For the text-containing cell, return its midpoint in [X, Y] coordinate format. 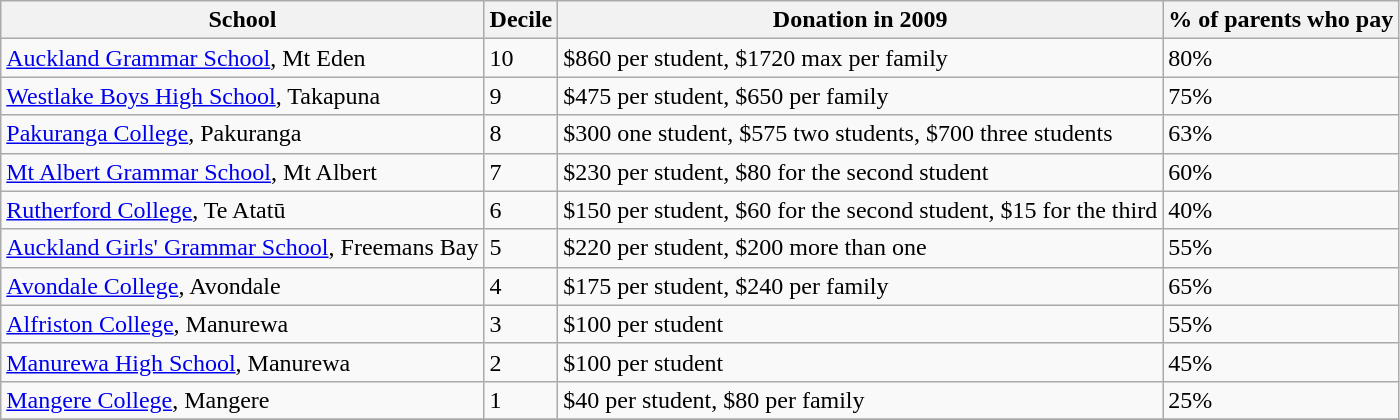
$475 per student, $650 per family [860, 96]
4 [521, 286]
10 [521, 58]
School [242, 20]
80% [1281, 58]
75% [1281, 96]
Auckland Grammar School, Mt Eden [242, 58]
$220 per student, $200 more than one [860, 248]
7 [521, 172]
3 [521, 324]
Decile [521, 20]
25% [1281, 400]
60% [1281, 172]
Alfriston College, Manurewa [242, 324]
$150 per student, $60 for the second student, $15 for the third [860, 210]
$860 per student, $1720 max per family [860, 58]
$40 per student, $80 per family [860, 400]
Mangere College, Mangere [242, 400]
% of parents who pay [1281, 20]
63% [1281, 134]
Westlake Boys High School, Takapuna [242, 96]
Auckland Girls' Grammar School, Freemans Bay [242, 248]
65% [1281, 286]
Pakuranga College, Pakuranga [242, 134]
8 [521, 134]
Mt Albert Grammar School, Mt Albert [242, 172]
9 [521, 96]
2 [521, 362]
Manurewa High School, Manurewa [242, 362]
$300 one student, $575 two students, $700 three students [860, 134]
45% [1281, 362]
$230 per student, $80 for the second student [860, 172]
Avondale College, Avondale [242, 286]
6 [521, 210]
5 [521, 248]
$175 per student, $240 per family [860, 286]
Rutherford College, Te Atatū [242, 210]
1 [521, 400]
40% [1281, 210]
Donation in 2009 [860, 20]
